Find where the given text appears and provide that cell's center as [x, y] coordinate. 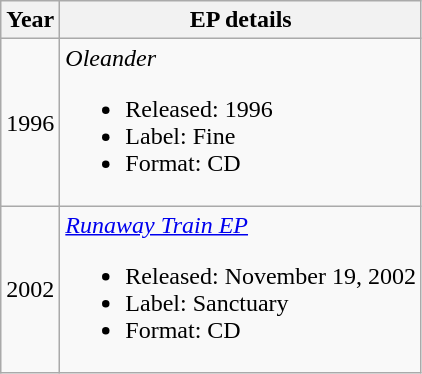
2002 [30, 290]
EP details [241, 20]
Runaway Train EPReleased: November 19, 2002Label: SanctuaryFormat: CD [241, 290]
1996 [30, 122]
OleanderReleased: 1996Label: FineFormat: CD [241, 122]
Year [30, 20]
